Return [X, Y] of the center of cell containing provided text 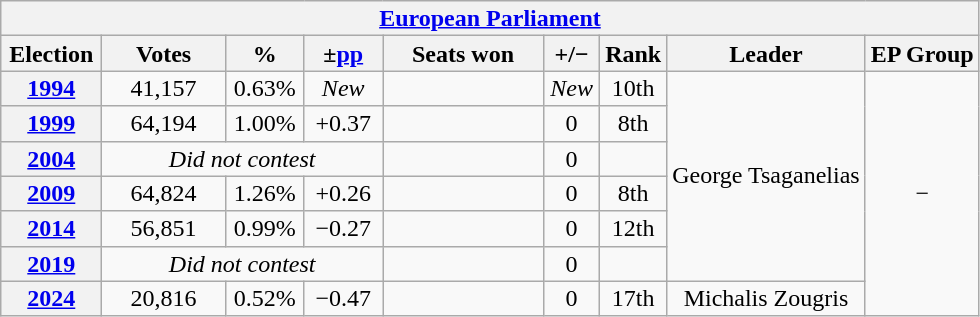
EP Group [922, 54]
+0.26 [344, 194]
George Tsaganelias [766, 176]
2004 [52, 158]
1.26% [264, 194]
0.99% [264, 228]
% [264, 54]
1999 [52, 124]
Seats won [462, 54]
2009 [52, 194]
Leader [766, 54]
64,194 [164, 124]
17th [634, 298]
− [922, 194]
Michalis Zougris [766, 298]
±pp [344, 54]
1994 [52, 88]
+0.37 [344, 124]
41,157 [164, 88]
+/− [572, 54]
Votes [164, 54]
0.63% [264, 88]
56,851 [164, 228]
12th [634, 228]
64,824 [164, 194]
0.52% [264, 298]
Rank [634, 54]
2019 [52, 264]
2014 [52, 228]
Election [52, 54]
European Parliament [490, 18]
2024 [52, 298]
1.00% [264, 124]
20,816 [164, 298]
10th [634, 88]
−0.47 [344, 298]
−0.27 [344, 228]
